Scan for the cell matching the given text and deliver its [X, Y] coordinate at center. 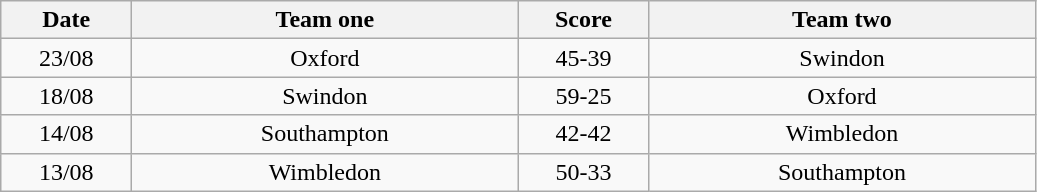
59-25 [584, 96]
18/08 [66, 96]
14/08 [66, 134]
23/08 [66, 58]
45-39 [584, 58]
42-42 [584, 134]
13/08 [66, 172]
Date [66, 20]
50-33 [584, 172]
Team two [842, 20]
Team one [325, 20]
Score [584, 20]
